Output the (x, y) coordinate of the center of the cell containing the given text.  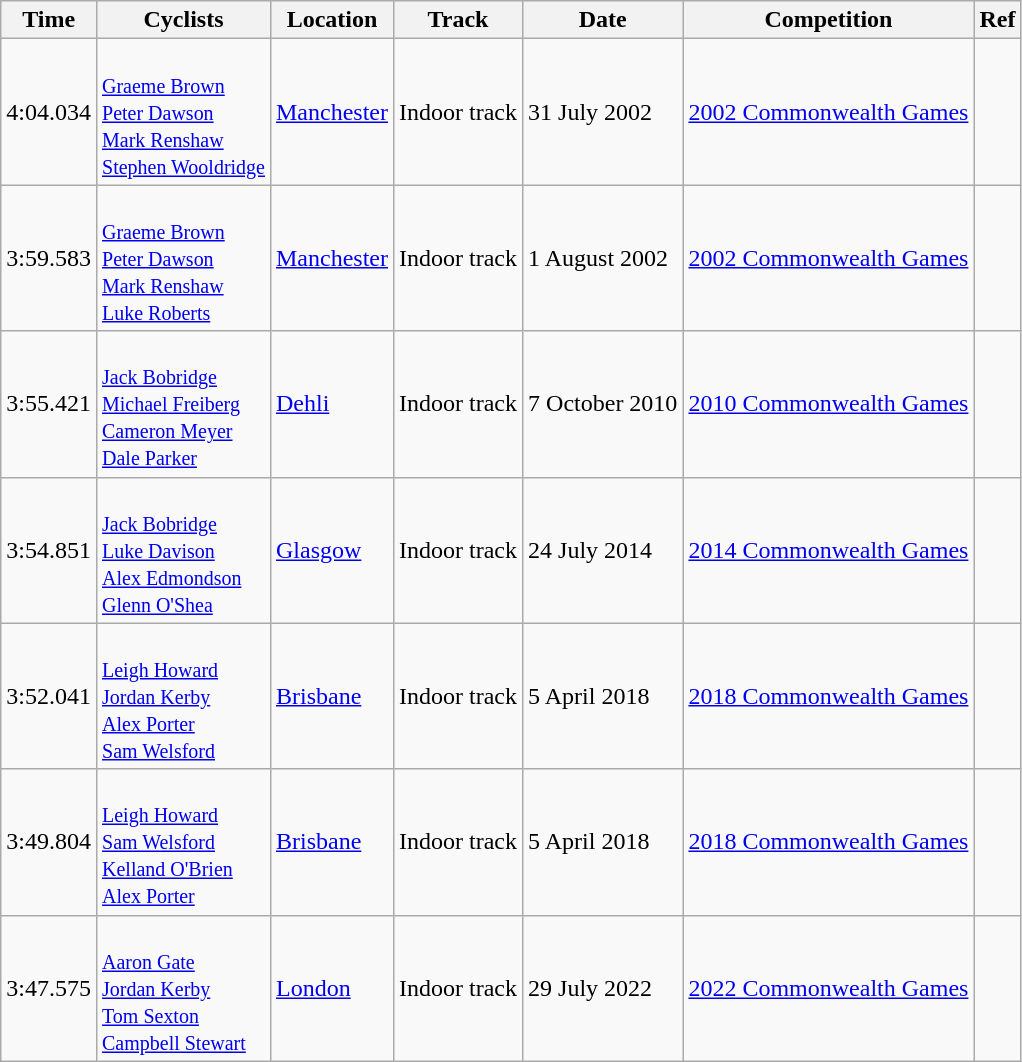
3:55.421 (49, 404)
Graeme BrownPeter DawsonMark RenshawStephen Wooldridge (183, 112)
Cyclists (183, 20)
3:47.575 (49, 988)
Glasgow (332, 550)
3:49.804 (49, 842)
2014 Commonwealth Games (828, 550)
Time (49, 20)
Jack BobridgeLuke DavisonAlex EdmondsonGlenn O'Shea (183, 550)
Leigh HowardJordan KerbyAlex PorterSam Welsford (183, 696)
Ref (998, 20)
2010 Commonwealth Games (828, 404)
7 October 2010 (603, 404)
Competition (828, 20)
Graeme BrownPeter DawsonMark RenshawLuke Roberts (183, 258)
Location (332, 20)
Aaron GateJordan KerbyTom SextonCampbell Stewart (183, 988)
1 August 2002 (603, 258)
24 July 2014 (603, 550)
Track (458, 20)
3:54.851 (49, 550)
Leigh HowardSam WelsfordKelland O'BrienAlex Porter (183, 842)
29 July 2022 (603, 988)
4:04.034 (49, 112)
3:59.583 (49, 258)
Jack BobridgeMichael FreibergCameron MeyerDale Parker (183, 404)
London (332, 988)
Dehli (332, 404)
Date (603, 20)
2022 Commonwealth Games (828, 988)
31 July 2002 (603, 112)
3:52.041 (49, 696)
